Provide the (x, y) coordinate of the cell's center where the given text is located.  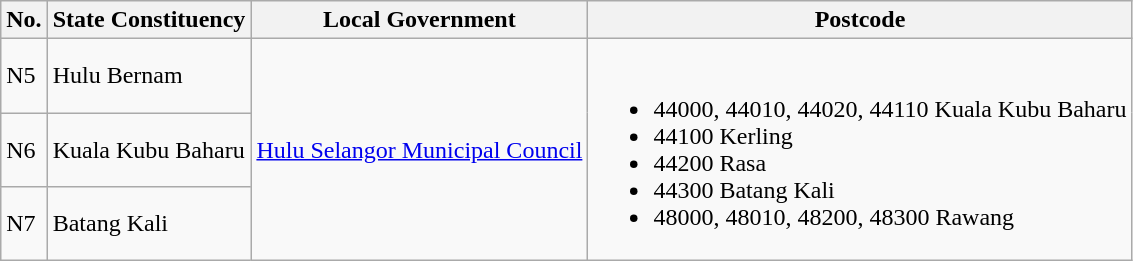
Hulu Selangor Municipal Council (420, 150)
44000, 44010, 44020, 44110 Kuala Kubu Baharu44100 Kerling44200 Rasa44300 Batang Kali48000, 48010, 48200, 48300 Rawang (860, 150)
Batang Kali (149, 223)
State Constituency (149, 20)
N5 (24, 76)
Hulu Bernam (149, 76)
No. (24, 20)
N6 (24, 149)
Local Government (420, 20)
Kuala Kubu Baharu (149, 149)
N7 (24, 223)
Postcode (860, 20)
